Extract the (X, Y) coordinate from the center of the cell holding the provided text.  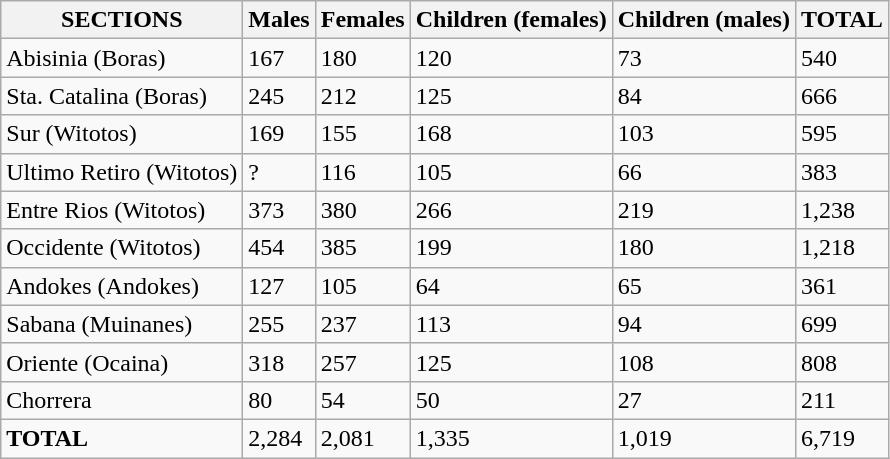
454 (279, 248)
27 (704, 400)
361 (842, 286)
127 (279, 286)
212 (362, 96)
595 (842, 134)
Females (362, 20)
257 (362, 362)
116 (362, 172)
380 (362, 210)
237 (362, 324)
1,019 (704, 438)
385 (362, 248)
245 (279, 96)
54 (362, 400)
808 (842, 362)
Ultimo Retiro (Witotos) (122, 172)
80 (279, 400)
168 (511, 134)
255 (279, 324)
Chorrera (122, 400)
103 (704, 134)
65 (704, 286)
108 (704, 362)
266 (511, 210)
540 (842, 58)
Children (females) (511, 20)
199 (511, 248)
113 (511, 324)
2,284 (279, 438)
Sur (Witotos) (122, 134)
2,081 (362, 438)
6,719 (842, 438)
66 (704, 172)
383 (842, 172)
SECTIONS (122, 20)
373 (279, 210)
Occidente (Witotos) (122, 248)
666 (842, 96)
219 (704, 210)
1,218 (842, 248)
120 (511, 58)
1,238 (842, 210)
94 (704, 324)
699 (842, 324)
155 (362, 134)
84 (704, 96)
Entre Rios (Witotos) (122, 210)
64 (511, 286)
211 (842, 400)
Sabana (Muinanes) (122, 324)
Oriente (Ocaina) (122, 362)
Males (279, 20)
Abisinia (Boras) (122, 58)
73 (704, 58)
167 (279, 58)
Andokes (Andokes) (122, 286)
Sta. Catalina (Boras) (122, 96)
318 (279, 362)
50 (511, 400)
1,335 (511, 438)
Children (males) (704, 20)
? (279, 172)
169 (279, 134)
